Provide the (x, y) coordinate of the cell's center where the given text is located.  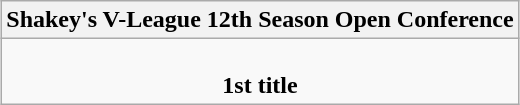
Shakey's V-League 12th Season Open Conference (260, 20)
1st title (260, 72)
